Provide the [X, Y] coordinate of the cell's center where the given text is located.  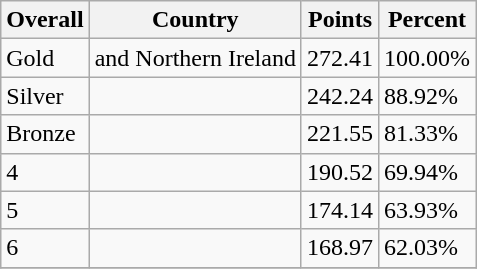
4 [45, 172]
and Northern Ireland [195, 58]
88.92% [428, 96]
69.94% [428, 172]
Gold [45, 58]
Points [340, 20]
Silver [45, 96]
168.97 [340, 248]
Country [195, 20]
100.00% [428, 58]
6 [45, 248]
5 [45, 210]
63.93% [428, 210]
242.24 [340, 96]
190.52 [340, 172]
Percent [428, 20]
62.03% [428, 248]
Overall [45, 20]
174.14 [340, 210]
81.33% [428, 134]
221.55 [340, 134]
Bronze [45, 134]
272.41 [340, 58]
